Output the [x, y] coordinate of the center of the cell containing the given text.  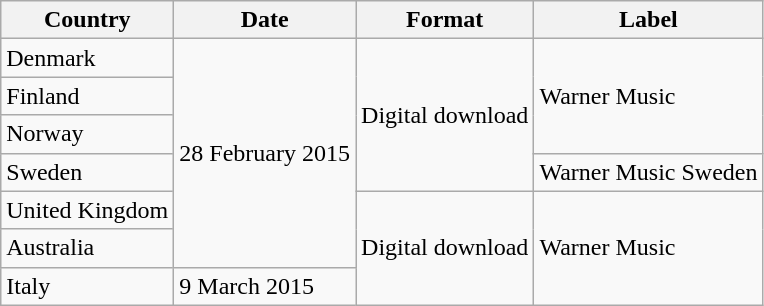
Label [648, 20]
Italy [88, 286]
Norway [88, 134]
Australia [88, 248]
9 March 2015 [265, 286]
Sweden [88, 172]
United Kingdom [88, 210]
Denmark [88, 58]
28 February 2015 [265, 153]
Warner Music Sweden [648, 172]
Format [445, 20]
Country [88, 20]
Finland [88, 96]
Date [265, 20]
